Output the (x, y) coordinate of the center of the cell containing the given text.  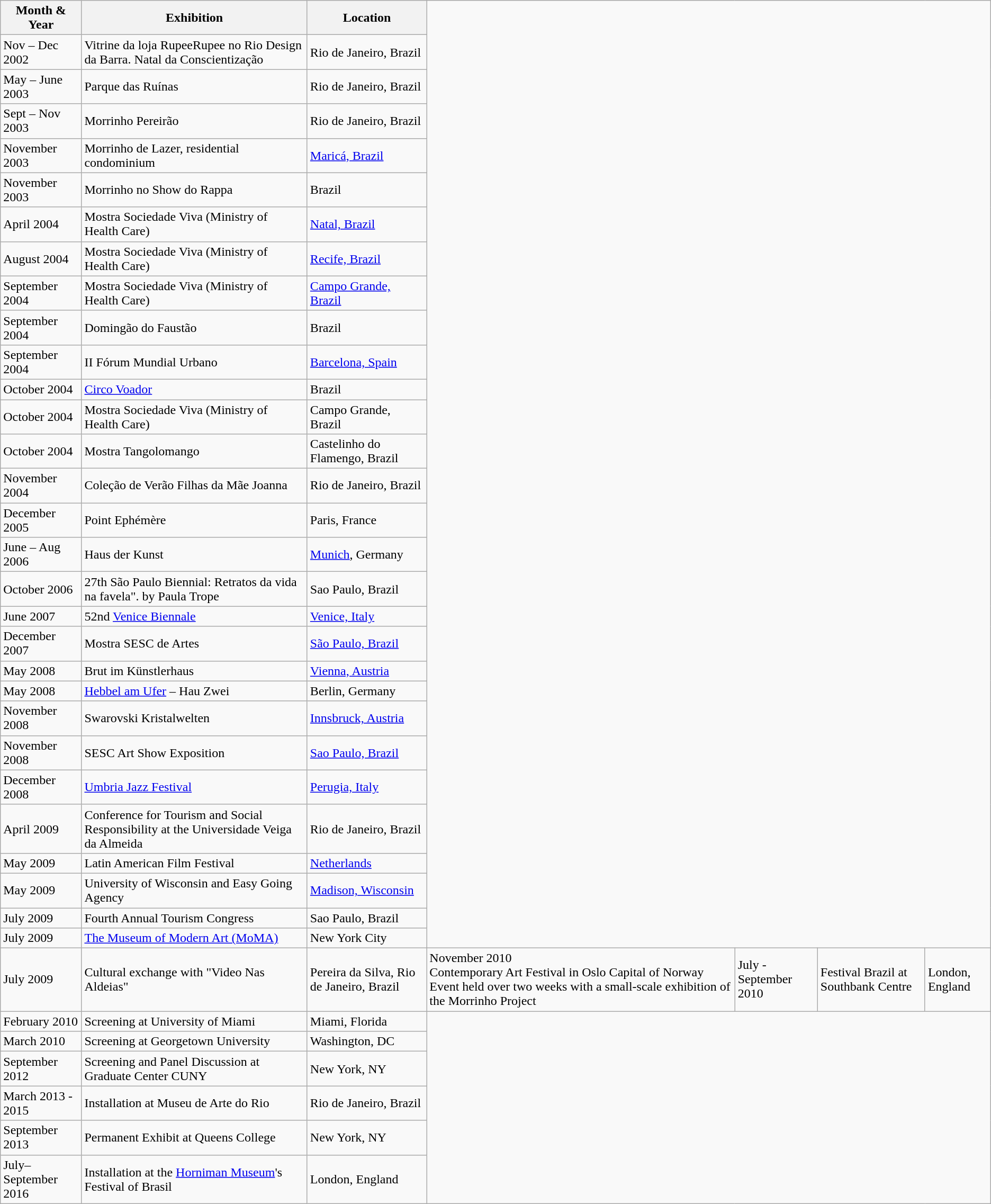
Hebbel am Ufer – Hau Zwei (194, 691)
Parque das Ruínas (194, 87)
University of Wisconsin and Easy Going Agency (194, 891)
SESC Art Show Exposition (194, 753)
September 2012 (41, 1068)
Location (366, 18)
Brut im Künstlerhaus (194, 671)
Fourth Annual Tourism Congress (194, 918)
Installation at Museu de Arte do Rio (194, 1103)
December 2005 (41, 520)
Maricá, Brazil (366, 156)
May – June 2003 (41, 87)
II Fórum Mundial Urbano (194, 362)
July–September 2016 (41, 1179)
Haus der Kunst (194, 555)
Coleção de Verão Filhas da Mãe Joanna (194, 486)
Sept – Nov 2003 (41, 121)
The Museum of Modern Art (MoMA) (194, 938)
Nov – Dec 2002 (41, 52)
Domingão do Faustão (194, 327)
Swarovski Kristalwelten (194, 718)
Pereira da Silva, Rio de Janeiro, Brazil (366, 980)
Berlin, Germany (366, 691)
August 2004 (41, 258)
March 2013 - 2015 (41, 1103)
April 2004 (41, 224)
Morrinho no Show do Rappa (194, 190)
June – Aug 2006 (41, 555)
São Paulo, Brazil (366, 644)
Festival Brazil at Southbank Centre (871, 980)
Conference for Tourism and Social Responsibility at the Universidade Veiga da Almeida (194, 829)
Cultural exchange with "Video Nas Aldeias" (194, 980)
Innsbruck, Austria (366, 718)
Barcelona, Spain (366, 362)
Recife, Brazil (366, 258)
Latin American Film Festival (194, 863)
Exhibition (194, 18)
July - September 2010 (776, 980)
Vienna, Austria (366, 671)
Miami, Florida (366, 1021)
Venice, Italy (366, 616)
Installation at the Horniman Museum's Festival of Brasil (194, 1179)
Castelinho do Flamengo, Brazil (366, 451)
October 2006 (41, 589)
Paris, France (366, 520)
September 2013 (41, 1137)
Point Ephémère (194, 520)
Washington, DC (366, 1041)
Netherlands (366, 863)
November 2004 (41, 486)
February 2010 (41, 1021)
Permanent Exhibit at Queens College (194, 1137)
Umbria Jazz Festival (194, 787)
November 2010Contemporary Art Festival in Oslo Capital of Norway Event held over two weeks with a small-scale exhibition of the Morrinho Project (581, 980)
Morrinho de Lazer, residential condominium (194, 156)
Screening at University of Miami (194, 1021)
Madison, Wisconsin (366, 891)
Mostra Tangolomango (194, 451)
Circo Voador (194, 389)
June 2007 (41, 616)
December 2007 (41, 644)
Month & Year (41, 18)
Screening and Panel Discussion at Graduate Center CUNY (194, 1068)
New York City (366, 938)
March 2010 (41, 1041)
Mostra SESC de Artes (194, 644)
52nd Venice Biennale (194, 616)
Perugia, Italy (366, 787)
April 2009 (41, 829)
27th São Paulo Biennial: Retratos da vida na favela". by Paula Trope (194, 589)
Munich, Germany (366, 555)
Natal, Brazil (366, 224)
Screening at Georgetown University (194, 1041)
Vitrine da loja RupeeRupee no Rio Design da Barra. Natal da Conscientização (194, 52)
December 2008 (41, 787)
Morrinho Pereirão (194, 121)
